Find where the given text appears and provide that cell's center as (X, Y) coordinate. 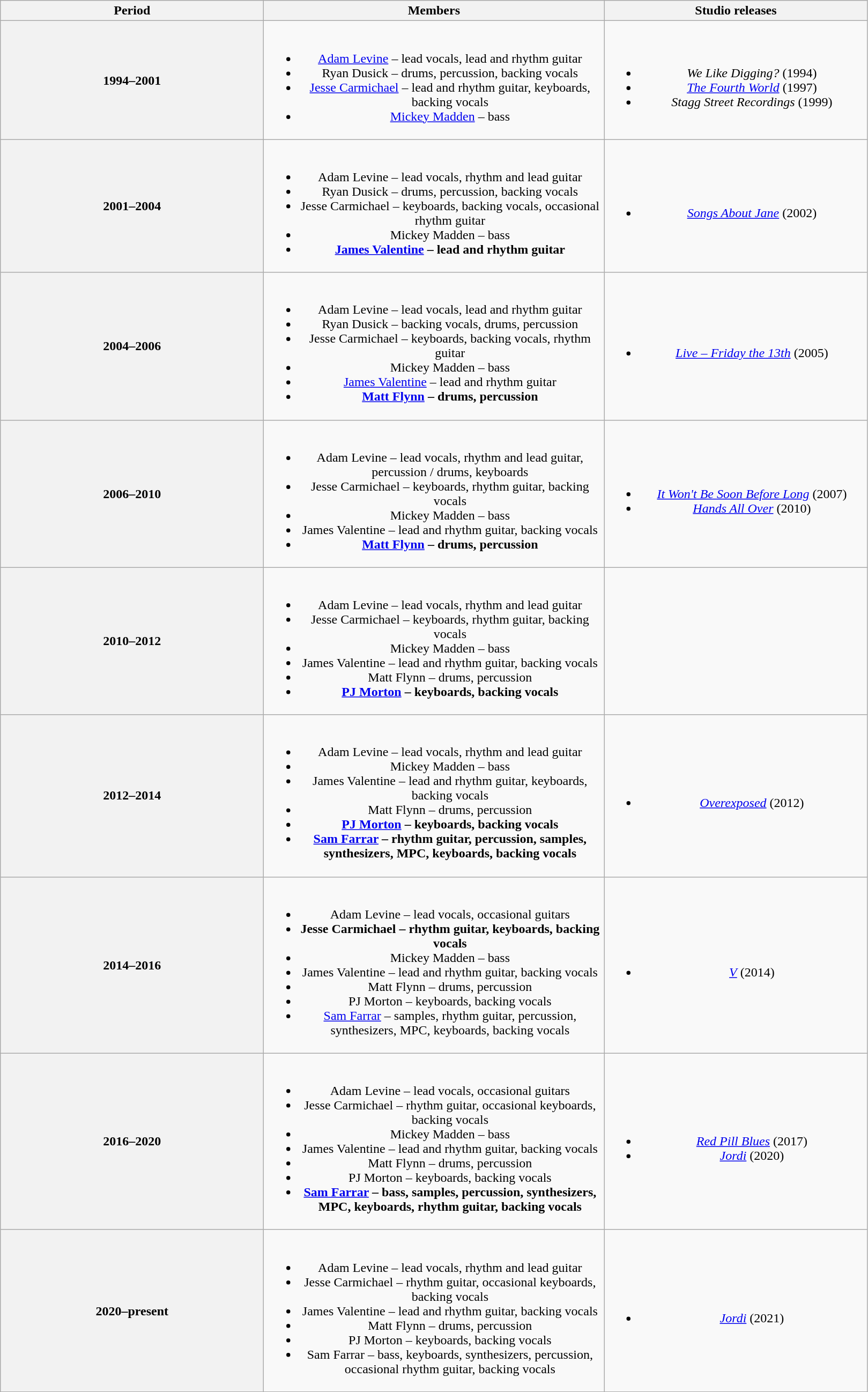
Red Pill Blues (2017)Jordi (2020) (736, 1141)
Jordi (2021) (736, 1310)
We Like Digging? (1994)The Fourth World (1997)Stagg Street Recordings (1999) (736, 80)
Members (434, 11)
Overexposed (2012) (736, 796)
V (2014) (736, 965)
Live – Friday the 13th (2005) (736, 346)
It Won't Be Soon Before Long (2007)Hands All Over (2010) (736, 493)
2014–2016 (132, 965)
2016–2020 (132, 1141)
2012–2014 (132, 796)
2001–2004 (132, 206)
Studio releases (736, 11)
Songs About Jane (2002) (736, 206)
2020–present (132, 1310)
1994–2001 (132, 80)
2006–2010 (132, 493)
Period (132, 11)
2010–2012 (132, 641)
2004–2006 (132, 346)
